Return the [x, y] coordinate for the center point of the cell that contains the specified text.  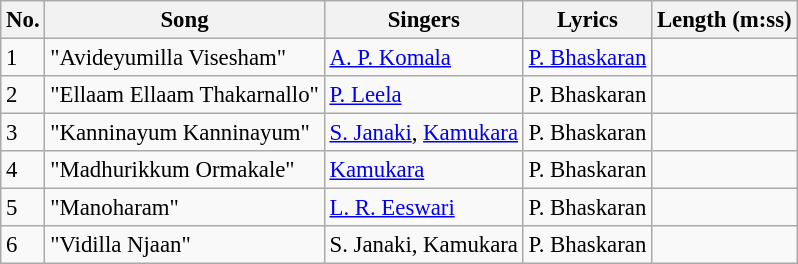
"Kanninayum Kanninayum" [184, 133]
P. Leela [424, 95]
3 [23, 133]
No. [23, 20]
Lyrics [587, 20]
2 [23, 95]
"Madhurikkum Ormakale" [184, 170]
"Manoharam" [184, 208]
5 [23, 208]
Singers [424, 20]
1 [23, 58]
A. P. Komala [424, 58]
Kamukara [424, 170]
4 [23, 170]
"Vidilla Njaan" [184, 245]
Song [184, 20]
Length (m:ss) [724, 20]
L. R. Eeswari [424, 208]
"Ellaam Ellaam Thakarnallo" [184, 95]
6 [23, 245]
"Avideyumilla Visesham" [184, 58]
